Search for the cell housing the specified text and yield its [x, y] center coordinate. 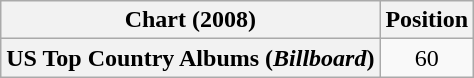
Position [427, 20]
Chart (2008) [190, 20]
US Top Country Albums (Billboard) [190, 58]
60 [427, 58]
